Provide the [x, y] coordinate of the cell's center where the given text is located.  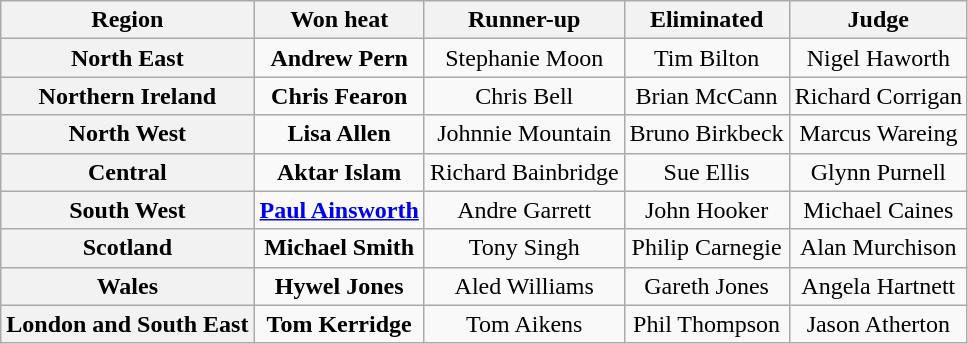
Won heat [339, 20]
Tom Aikens [524, 324]
Scotland [128, 248]
Richard Bainbridge [524, 172]
Chris Fearon [339, 96]
Johnnie Mountain [524, 134]
Brian McCann [706, 96]
Tom Kerridge [339, 324]
Andrew Pern [339, 58]
Paul Ainsworth [339, 210]
Marcus Wareing [878, 134]
Northern Ireland [128, 96]
Central [128, 172]
Stephanie Moon [524, 58]
Tim Bilton [706, 58]
Angela Hartnett [878, 286]
Hywel Jones [339, 286]
North West [128, 134]
Wales [128, 286]
Eliminated [706, 20]
Alan Murchison [878, 248]
Phil Thompson [706, 324]
Richard Corrigan [878, 96]
Andre Garrett [524, 210]
Chris Bell [524, 96]
Judge [878, 20]
Aktar Islam [339, 172]
Michael Caines [878, 210]
Region [128, 20]
Tony Singh [524, 248]
Sue Ellis [706, 172]
Philip Carnegie [706, 248]
North East [128, 58]
Gareth Jones [706, 286]
Lisa Allen [339, 134]
Nigel Haworth [878, 58]
London and South East [128, 324]
Bruno Birkbeck [706, 134]
Jason Atherton [878, 324]
Runner-up [524, 20]
Glynn Purnell [878, 172]
Michael Smith [339, 248]
John Hooker [706, 210]
Aled Williams [524, 286]
South West [128, 210]
